Return [X, Y] of the center of cell containing provided text 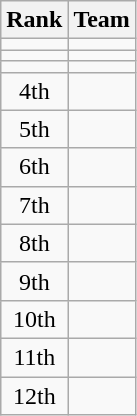
Team [102, 20]
9th [34, 281]
12th [34, 395]
10th [34, 319]
7th [34, 205]
11th [34, 357]
4th [34, 91]
5th [34, 129]
8th [34, 243]
6th [34, 167]
Rank [34, 20]
